Find where the given text appears and provide that cell's center as [X, Y] coordinate. 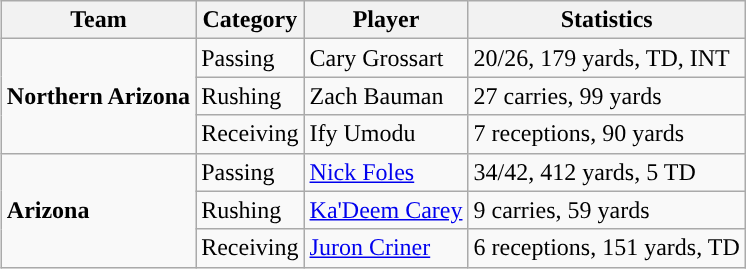
27 carries, 99 yards [606, 96]
20/26, 179 yards, TD, INT [606, 58]
Arizona [98, 210]
Nick Foles [386, 172]
Category [250, 20]
Player [386, 20]
7 receptions, 90 yards [606, 134]
Statistics [606, 20]
34/42, 412 yards, 5 TD [606, 172]
Juron Criner [386, 248]
6 receptions, 151 yards, TD [606, 248]
Ify Umodu [386, 134]
9 carries, 59 yards [606, 210]
Cary Grossart [386, 58]
Zach Bauman [386, 96]
Northern Arizona [98, 96]
Team [98, 20]
Ka'Deem Carey [386, 210]
